Return [x, y] of the center of cell containing provided text 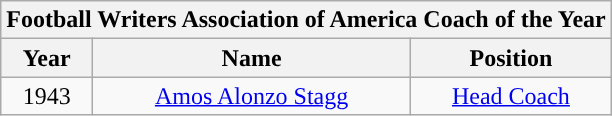
1943 [47, 96]
Amos Alonzo Stagg [252, 96]
Head Coach [512, 96]
Year [47, 58]
Position [512, 58]
Football Writers Association of America Coach of the Year [306, 20]
Name [252, 58]
